Detect which cell encompasses the target text, then output its (X, Y) center coordinate. 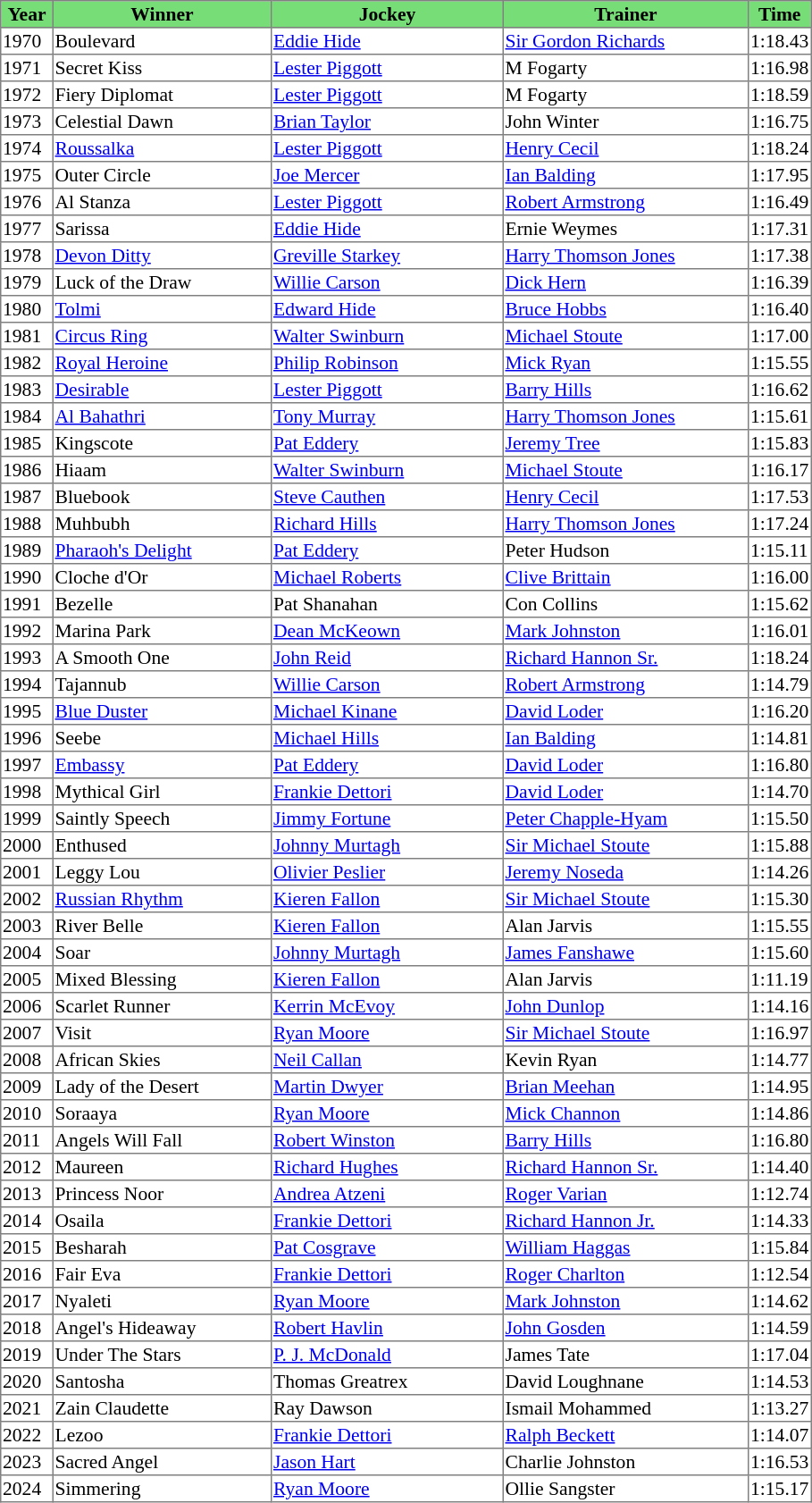
Robert Winston (388, 1140)
1974 (27, 148)
Circus Ring (162, 336)
1:15.84 (780, 1247)
1:17.00 (780, 336)
Lezoo (162, 1435)
1:15.17 (780, 1489)
2024 (27, 1489)
1975 (27, 175)
2008 (27, 1060)
1:16.49 (780, 202)
1:12.54 (780, 1274)
1985 (27, 443)
Richard Hughes (388, 1167)
Brian Meehan (625, 1087)
1991 (27, 604)
1:12.74 (780, 1194)
Kevin Ryan (625, 1060)
Philip Robinson (388, 363)
African Skies (162, 1060)
1:15.61 (780, 416)
Besharah (162, 1247)
1999 (27, 819)
Kerrin McEvoy (388, 1006)
1988 (27, 524)
1:14.79 (780, 684)
1:15.62 (780, 604)
Boulevard (162, 41)
1979 (27, 282)
Greville Starkey (388, 256)
1:14.59 (780, 1328)
1:15.88 (780, 845)
Ernie Weymes (625, 229)
2019 (27, 1355)
David Loughnane (625, 1381)
1992 (27, 631)
Olivier Peslier (388, 872)
Year (27, 14)
2018 (27, 1328)
1:15.30 (780, 899)
Clive Brittain (625, 577)
Jimmy Fortune (388, 819)
Luck of the Draw (162, 282)
Trainer (625, 14)
Jockey (388, 14)
2011 (27, 1140)
Michael Roberts (388, 577)
1998 (27, 792)
1:17.31 (780, 229)
Mick Channon (625, 1113)
2005 (27, 979)
Jeremy Tree (625, 443)
William Haggas (625, 1247)
1:17.95 (780, 175)
Kingscote (162, 443)
1:14.70 (780, 792)
Santosha (162, 1381)
Martin Dwyer (388, 1087)
1:15.60 (780, 953)
P. J. McDonald (388, 1355)
Ralph Beckett (625, 1435)
2003 (27, 926)
Bruce Hobbs (625, 309)
Al Bahathri (162, 416)
2015 (27, 1247)
Royal Heroine (162, 363)
Neil Callan (388, 1060)
Ray Dawson (388, 1408)
1973 (27, 122)
John Gosden (625, 1328)
Richard Hannon Jr. (625, 1221)
John Reid (388, 658)
2001 (27, 872)
Sarissa (162, 229)
Ismail Mohammed (625, 1408)
Ollie Sangster (625, 1489)
2021 (27, 1408)
2009 (27, 1087)
1:14.16 (780, 1006)
2022 (27, 1435)
1:16.17 (780, 470)
Desirable (162, 390)
Peter Hudson (625, 550)
Under The Stars (162, 1355)
1981 (27, 336)
Edward Hide (388, 309)
1:14.07 (780, 1435)
Soraaya (162, 1113)
1:16.62 (780, 390)
Marina Park (162, 631)
1:14.77 (780, 1060)
1970 (27, 41)
Charlie Johnston (625, 1462)
Jeremy Noseda (625, 872)
Andrea Atzeni (388, 1194)
2014 (27, 1221)
Winner (162, 14)
A Smooth One (162, 658)
Celestial Dawn (162, 122)
1:16.53 (780, 1462)
Con Collins (625, 604)
Secret Kiss (162, 68)
2004 (27, 953)
Steve Cauthen (388, 497)
Hiaam (162, 470)
2020 (27, 1381)
Robert Havlin (388, 1328)
1976 (27, 202)
1972 (27, 95)
1:15.83 (780, 443)
1:14.81 (780, 738)
1:18.43 (780, 41)
Lady of the Desert (162, 1087)
Jason Hart (388, 1462)
Blue Duster (162, 711)
Mythical Girl (162, 792)
1:18.59 (780, 95)
Angels Will Fall (162, 1140)
Zain Claudette (162, 1408)
Osaila (162, 1221)
2023 (27, 1462)
Pat Cosgrave (388, 1247)
1:11.19 (780, 979)
Tajannub (162, 684)
Pharaoh's Delight (162, 550)
1982 (27, 363)
Michael Hills (388, 738)
Al Stanza (162, 202)
Tony Murray (388, 416)
Leggy Lou (162, 872)
Michael Kinane (388, 711)
Russian Rhythm (162, 899)
Simmering (162, 1489)
1990 (27, 577)
1980 (27, 309)
1:15.50 (780, 819)
John Winter (625, 122)
1:16.40 (780, 309)
1995 (27, 711)
2016 (27, 1274)
Seebe (162, 738)
1:14.33 (780, 1221)
1996 (27, 738)
1977 (27, 229)
1:17.04 (780, 1355)
1:16.39 (780, 282)
Embassy (162, 765)
1:16.98 (780, 68)
James Fanshawe (625, 953)
2012 (27, 1167)
Mixed Blessing (162, 979)
Enthused (162, 845)
1994 (27, 684)
1:14.95 (780, 1087)
Visit (162, 1033)
Outer Circle (162, 175)
1:14.26 (780, 872)
1:14.86 (780, 1113)
Roger Charlton (625, 1274)
1984 (27, 416)
1:16.75 (780, 122)
2006 (27, 1006)
Princess Noor (162, 1194)
1986 (27, 470)
Soar (162, 953)
Roger Varian (625, 1194)
Fiery Diplomat (162, 95)
1:16.00 (780, 577)
1:16.97 (780, 1033)
Maureen (162, 1167)
John Dunlop (625, 1006)
2017 (27, 1301)
2010 (27, 1113)
Sacred Angel (162, 1462)
Time (780, 14)
1:16.20 (780, 711)
1983 (27, 390)
Sir Gordon Richards (625, 41)
2000 (27, 845)
Bezelle (162, 604)
Richard Hills (388, 524)
2007 (27, 1033)
Angel's Hideaway (162, 1328)
1:14.40 (780, 1167)
1:17.53 (780, 497)
2013 (27, 1194)
2002 (27, 899)
1:13.27 (780, 1408)
River Belle (162, 926)
Muhbubh (162, 524)
Nyaleti (162, 1301)
Pat Shanahan (388, 604)
1978 (27, 256)
1989 (27, 550)
Bluebook (162, 497)
Devon Ditty (162, 256)
1:15.11 (780, 550)
Tolmi (162, 309)
Scarlet Runner (162, 1006)
Joe Mercer (388, 175)
1971 (27, 68)
Thomas Greatrex (388, 1381)
1997 (27, 765)
Brian Taylor (388, 122)
Dick Hern (625, 282)
1993 (27, 658)
Mick Ryan (625, 363)
Saintly Speech (162, 819)
Dean McKeown (388, 631)
1:14.62 (780, 1301)
1:16.01 (780, 631)
Cloche d'Or (162, 577)
1:17.38 (780, 256)
Peter Chapple-Hyam (625, 819)
1987 (27, 497)
Roussalka (162, 148)
James Tate (625, 1355)
1:17.24 (780, 524)
1:14.53 (780, 1381)
Fair Eva (162, 1274)
